Identify which cell holds the provided text, then report its [x, y] central coordinate. 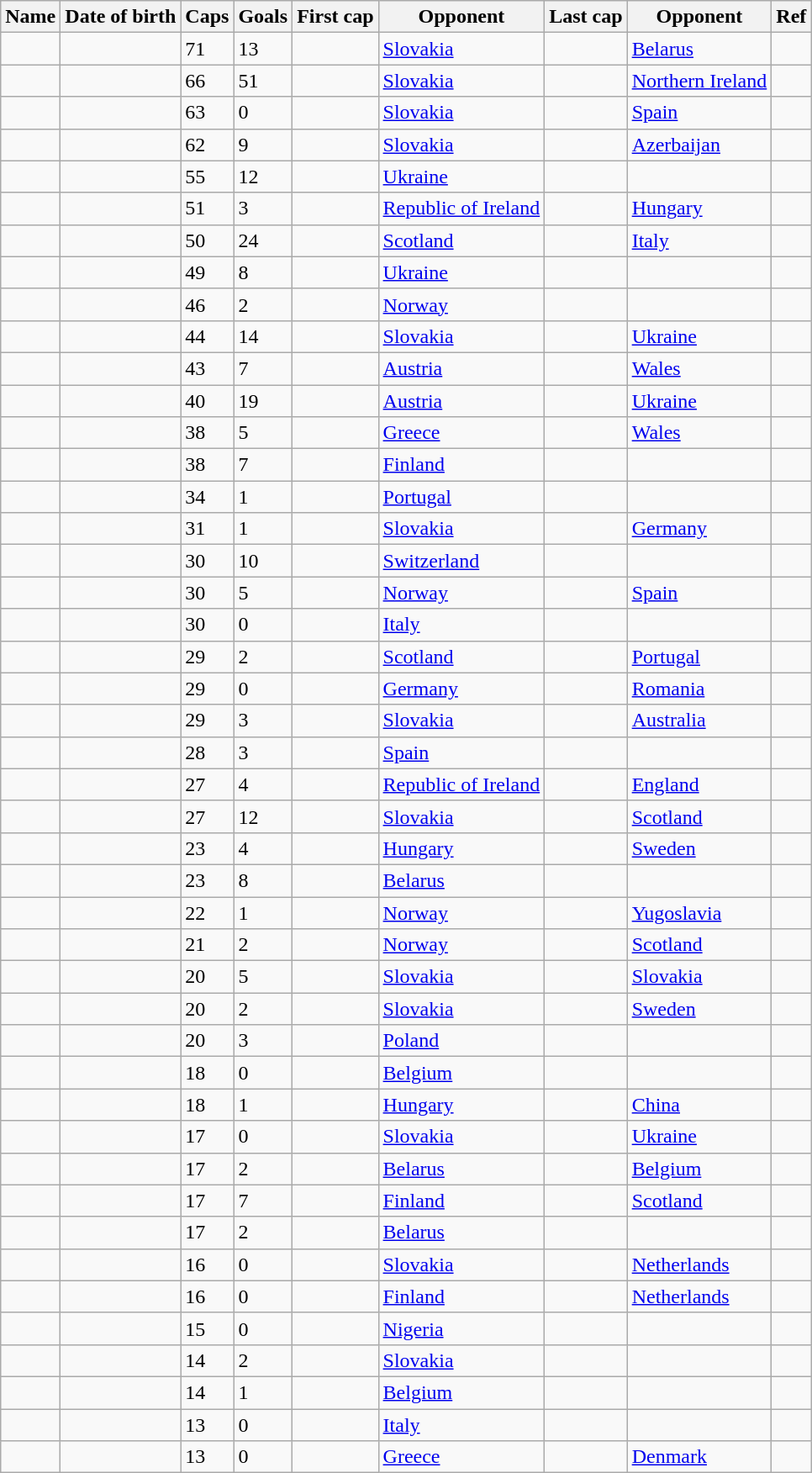
Ref [792, 17]
10 [263, 561]
Date of birth [121, 17]
Romania [699, 689]
15 [207, 1328]
43 [207, 368]
31 [207, 529]
46 [207, 304]
71 [207, 49]
Last cap [586, 17]
Name [30, 17]
44 [207, 336]
China [699, 1105]
55 [207, 177]
63 [207, 113]
62 [207, 145]
England [699, 784]
Nigeria [461, 1328]
Australia [699, 721]
40 [207, 401]
19 [263, 401]
66 [207, 81]
First cap [335, 17]
Yugoslavia [699, 912]
34 [207, 497]
24 [263, 240]
Azerbaijan [699, 145]
28 [207, 752]
Switzerland [461, 561]
Goals [263, 17]
9 [263, 145]
21 [207, 945]
Poland [461, 1041]
22 [207, 912]
Denmark [699, 1457]
Northern Ireland [699, 81]
50 [207, 240]
49 [207, 272]
Caps [207, 17]
